Detect which cell encompasses the target text, then output its [X, Y] center coordinate. 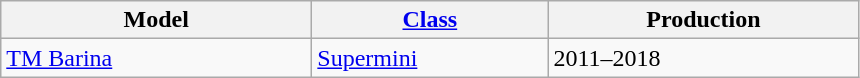
Supermini [430, 58]
Model [156, 20]
Class [430, 20]
2011–2018 [704, 58]
TM Barina [156, 58]
Production [704, 20]
